Return [x, y] of the center of cell containing provided text 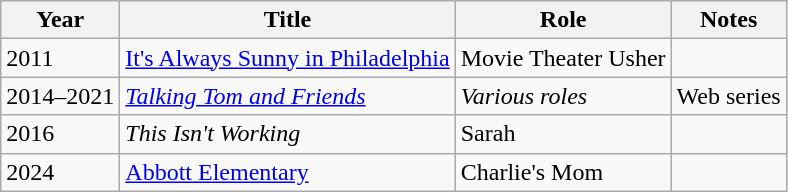
Role [563, 20]
Title [288, 20]
It's Always Sunny in Philadelphia [288, 58]
2011 [60, 58]
2014–2021 [60, 96]
Talking Tom and Friends [288, 96]
2016 [60, 134]
2024 [60, 172]
Charlie's Mom [563, 172]
Web series [728, 96]
Abbott Elementary [288, 172]
Sarah [563, 134]
Various roles [563, 96]
Year [60, 20]
Notes [728, 20]
This Isn't Working [288, 134]
Movie Theater Usher [563, 58]
